Identify which cell holds the provided text, then report its [X, Y] central coordinate. 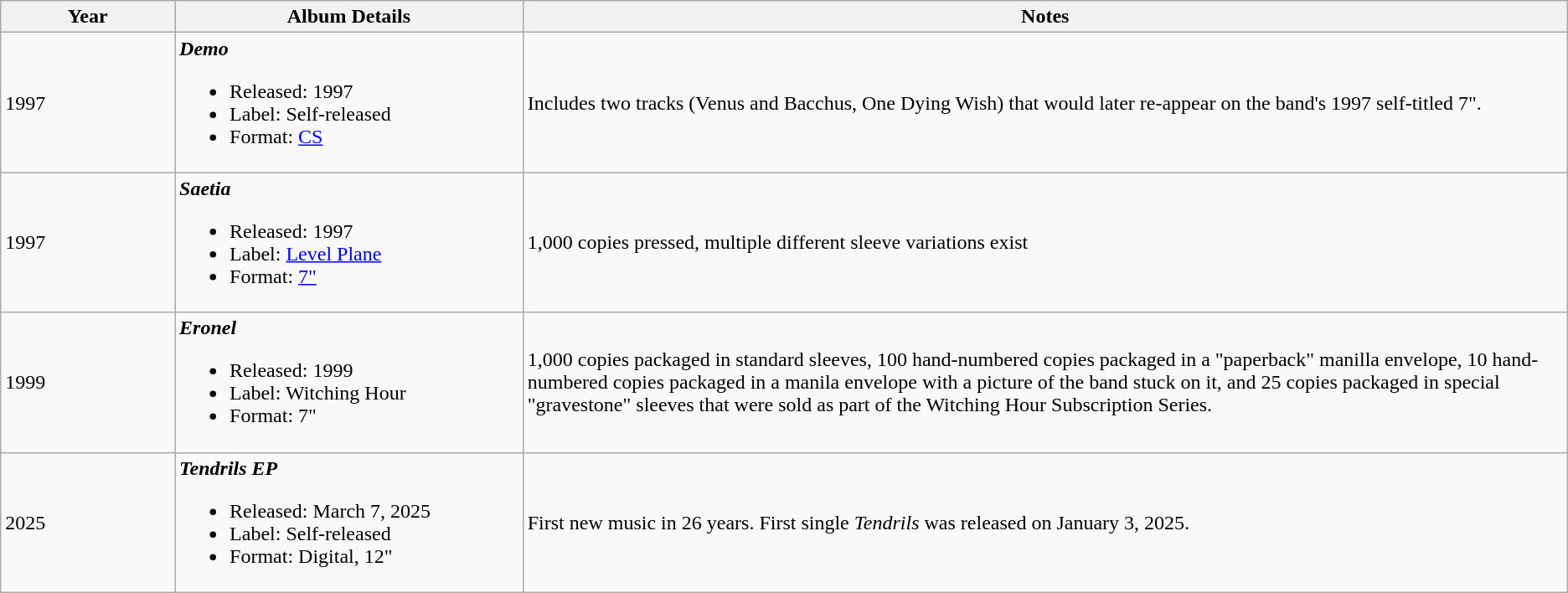
Notes [1045, 17]
Album Details [349, 17]
1999 [88, 382]
Includes two tracks (Venus and Bacchus, One Dying Wish) that would later re-appear on the band's 1997 self-titled 7". [1045, 102]
First new music in 26 years. First single Tendrils was released on January 3, 2025. [1045, 523]
Tendrils EPReleased: March 7, 2025Label: Self-releasedFormat: Digital, 12" [349, 523]
1,000 copies pressed, multiple different sleeve variations exist [1045, 243]
2025 [88, 523]
SaetiaReleased: 1997Label: Level PlaneFormat: 7" [349, 243]
Year [88, 17]
EronelReleased: 1999Label: Witching HourFormat: 7" [349, 382]
DemoReleased: 1997Label: Self-releasedFormat: CS [349, 102]
